From the cell containing the given text, extract its center point as (X, Y) coordinate. 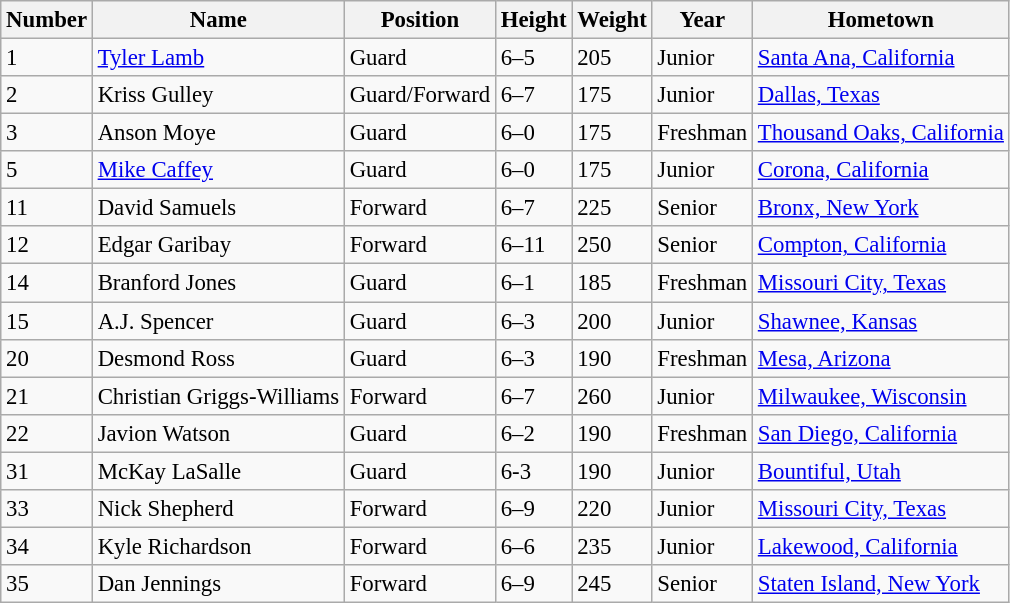
Dallas, Texas (882, 95)
Dan Jennings (218, 584)
A.J. Spencer (218, 321)
Number (47, 20)
15 (47, 321)
205 (612, 58)
Desmond Ross (218, 358)
Anson Moye (218, 133)
Compton, California (882, 245)
1 (47, 58)
245 (612, 584)
Staten Island, New York (882, 584)
250 (612, 245)
Corona, California (882, 170)
34 (47, 546)
Thousand Oaks, California (882, 133)
21 (47, 396)
Tyler Lamb (218, 58)
200 (612, 321)
Year (702, 20)
Weight (612, 20)
Branford Jones (218, 283)
Height (533, 20)
David Samuels (218, 208)
Santa Ana, California (882, 58)
Lakewood, California (882, 546)
6–1 (533, 283)
20 (47, 358)
235 (612, 546)
Kyle Richardson (218, 546)
Hometown (882, 20)
185 (612, 283)
Edgar Garibay (218, 245)
San Diego, California (882, 433)
14 (47, 283)
Mike Caffey (218, 170)
35 (47, 584)
22 (47, 433)
Bronx, New York (882, 208)
Bountiful, Utah (882, 471)
31 (47, 471)
33 (47, 509)
6-3 (533, 471)
2 (47, 95)
Shawnee, Kansas (882, 321)
11 (47, 208)
3 (47, 133)
Name (218, 20)
6–6 (533, 546)
6–11 (533, 245)
Mesa, Arizona (882, 358)
6–5 (533, 58)
6–2 (533, 433)
5 (47, 170)
Nick Shepherd (218, 509)
Christian Griggs-Williams (218, 396)
Kriss Gulley (218, 95)
12 (47, 245)
260 (612, 396)
McKay LaSalle (218, 471)
Javion Watson (218, 433)
Position (420, 20)
Milwaukee, Wisconsin (882, 396)
220 (612, 509)
Guard/Forward (420, 95)
225 (612, 208)
